Identify which cell holds the provided text, then report its [X, Y] central coordinate. 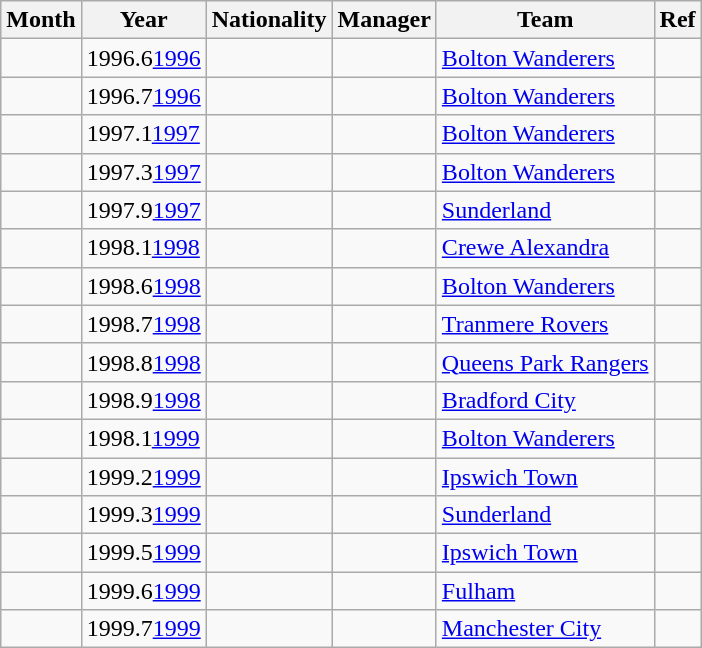
Bradford City [545, 400]
Manager [384, 20]
Fulham [545, 591]
1997.91997 [144, 210]
Team [545, 20]
1998.11998 [144, 248]
1999.61999 [144, 591]
1999.21999 [144, 477]
1996.71996 [144, 96]
1999.51999 [144, 553]
Queens Park Rangers [545, 362]
1997.11997 [144, 134]
1999.31999 [144, 515]
Month [41, 20]
Nationality [269, 20]
1999.71999 [144, 629]
1998.61998 [144, 286]
1997.31997 [144, 172]
1998.71998 [144, 324]
Year [144, 20]
Ref [678, 20]
1996.61996 [144, 58]
1998.91998 [144, 400]
Crewe Alexandra [545, 248]
Tranmere Rovers [545, 324]
1998.11999 [144, 438]
1998.81998 [144, 362]
Manchester City [545, 629]
